Pinpoint the cell where the given text exists, returning its (X, Y) midpoint coordinate. 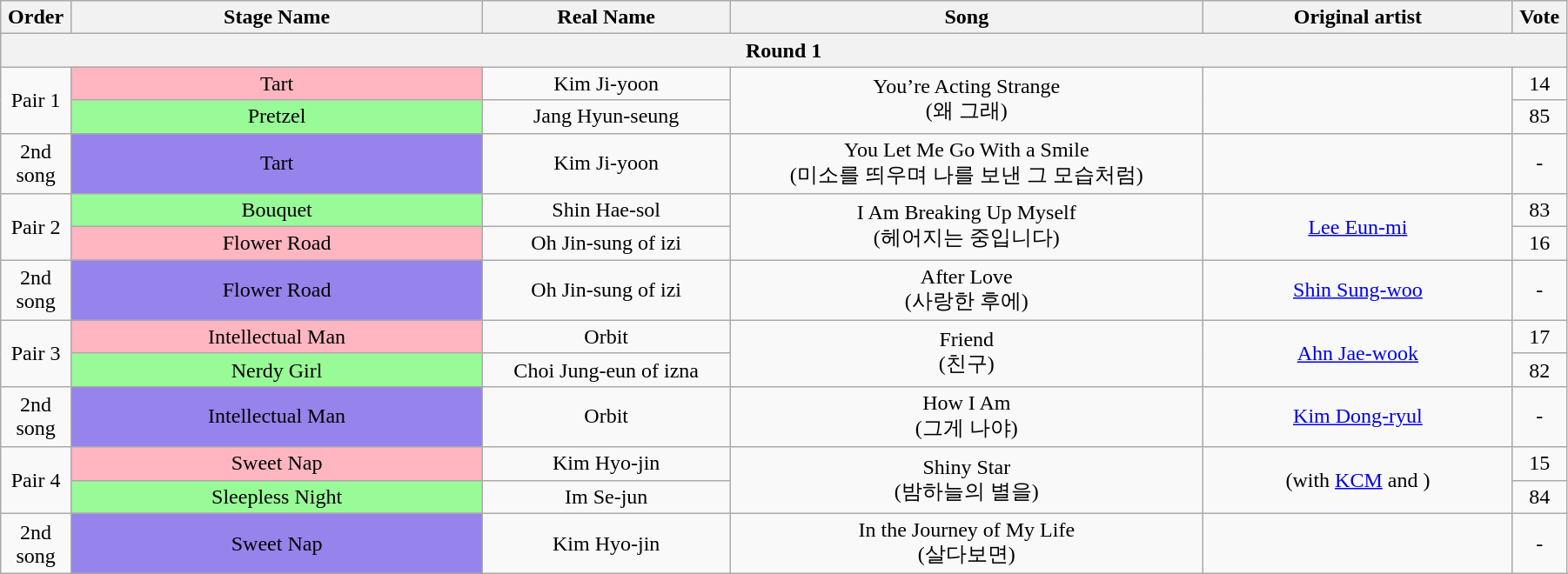
85 (1540, 117)
Pretzel (277, 117)
Original artist (1357, 17)
17 (1540, 337)
Bouquet (277, 210)
How I Am(그게 나야) (967, 417)
Order (37, 17)
(with KCM and ) (1357, 480)
82 (1540, 370)
Nerdy Girl (277, 370)
Song (967, 17)
84 (1540, 497)
Friend(친구) (967, 353)
16 (1540, 244)
After Love(사랑한 후에) (967, 290)
15 (1540, 464)
Choi Jung-eun of izna (606, 370)
Shin Hae-sol (606, 210)
Pair 4 (37, 480)
Shiny Star(밤하늘의 별을) (967, 480)
Jang Hyun-seung (606, 117)
Im Se-jun (606, 497)
You Let Me Go With a Smile(미소를 띄우며 나를 보낸 그 모습처럼) (967, 164)
Round 1 (784, 50)
Sleepless Night (277, 497)
You’re Acting Strange(왜 그래) (967, 100)
Kim Dong-ryul (1357, 417)
Lee Eun-mi (1357, 227)
Vote (1540, 17)
I Am Breaking Up Myself(헤어지는 중입니다) (967, 227)
Real Name (606, 17)
Shin Sung-woo (1357, 290)
Stage Name (277, 17)
83 (1540, 210)
Pair 2 (37, 227)
14 (1540, 83)
Pair 3 (37, 353)
In the Journey of My Life(살다보면) (967, 544)
Ahn Jae-wook (1357, 353)
Pair 1 (37, 100)
